Locate the cell with the specified text and output its (x, y) center coordinate. 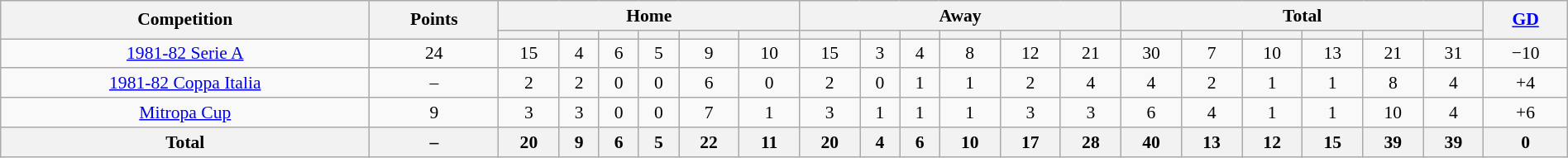
1981-82 Coppa Italia (185, 83)
Competition (185, 20)
−10 (1525, 53)
Mitropa Cup (185, 113)
17 (1030, 141)
40 (1151, 141)
Home (649, 16)
GD (1525, 20)
31 (1454, 53)
28 (1090, 141)
Away (961, 16)
Points (434, 20)
30 (1151, 53)
1981-82 Serie A (185, 53)
+6 (1525, 113)
+4 (1525, 83)
11 (769, 141)
24 (434, 53)
22 (710, 141)
